Scan for the cell matching the given text and deliver its [x, y] coordinate at center. 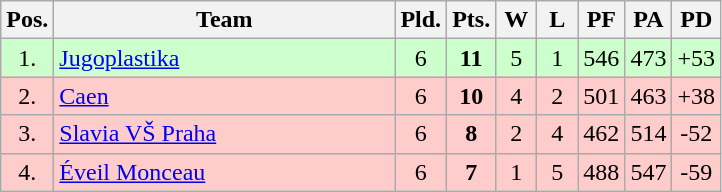
3. [28, 134]
+38 [696, 96]
2. [28, 96]
473 [648, 58]
PA [648, 20]
Caen [224, 96]
501 [602, 96]
488 [602, 172]
Jugoplastika [224, 58]
L [558, 20]
+53 [696, 58]
514 [648, 134]
1. [28, 58]
10 [472, 96]
PD [696, 20]
8 [472, 134]
463 [648, 96]
Pld. [421, 20]
Pos. [28, 20]
Éveil Monceau [224, 172]
PF [602, 20]
-59 [696, 172]
W [516, 20]
547 [648, 172]
-52 [696, 134]
4. [28, 172]
546 [602, 58]
7 [472, 172]
Slavia VŠ Praha [224, 134]
462 [602, 134]
11 [472, 58]
Pts. [472, 20]
Team [224, 20]
